From the cell containing the given text, extract its center point as [x, y] coordinate. 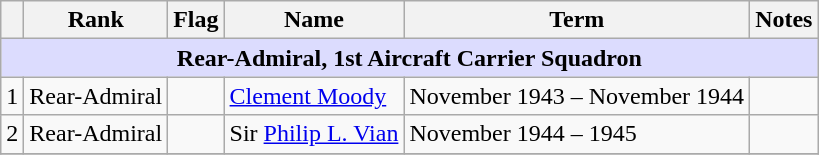
Name [314, 20]
Clement Moody [314, 96]
2 [12, 134]
1 [12, 96]
Rear-Admiral, 1st Aircraft Carrier Squadron [410, 58]
November 1944 – 1945 [577, 134]
Term [577, 20]
November 1943 – November 1944 [577, 96]
Notes [784, 20]
Flag [196, 20]
Sir Philip L. Vian [314, 134]
Rank [96, 20]
